Locate the cell with the specified text and output its (X, Y) center coordinate. 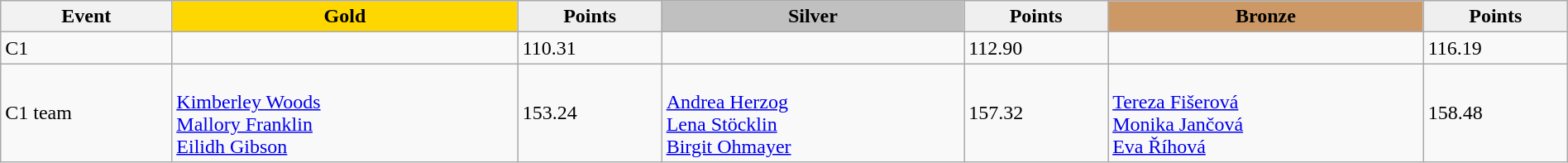
Tereza FišerováMonika JančováEva Říhová (1266, 113)
Bronze (1266, 17)
112.90 (1036, 48)
Kimberley WoodsMallory FranklinEilidh Gibson (345, 113)
110.31 (590, 48)
153.24 (590, 113)
Gold (345, 17)
116.19 (1495, 48)
C1 (86, 48)
Event (86, 17)
Silver (813, 17)
C1 team (86, 113)
Andrea HerzogLena StöcklinBirgit Ohmayer (813, 113)
158.48 (1495, 113)
157.32 (1036, 113)
